Determine the [X, Y] coordinate at the center of the cell enclosing the given text.  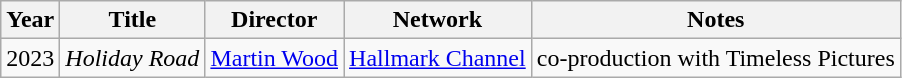
Hallmark Channel [438, 58]
co-production with Timeless Pictures [716, 58]
Network [438, 20]
Title [132, 20]
Martin Wood [274, 58]
2023 [30, 58]
Holiday Road [132, 58]
Year [30, 20]
Notes [716, 20]
Director [274, 20]
